Locate the cell with the specified text and output its [X, Y] center coordinate. 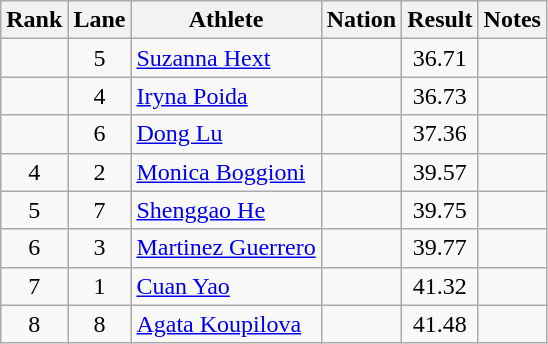
Nation [361, 20]
39.57 [440, 172]
Rank [34, 20]
39.77 [440, 248]
Martinez Guerrero [226, 248]
36.71 [440, 58]
3 [100, 248]
Athlete [226, 20]
1 [100, 286]
Monica Boggioni [226, 172]
Suzanna Hext [226, 58]
Result [440, 20]
41.32 [440, 286]
Agata Koupilova [226, 324]
37.36 [440, 134]
Cuan Yao [226, 286]
Dong Lu [226, 134]
Iryna Poida [226, 96]
Lane [100, 20]
41.48 [440, 324]
39.75 [440, 210]
36.73 [440, 96]
2 [100, 172]
Notes [512, 20]
Shenggao He [226, 210]
